Scan for the cell matching the given text and deliver its (x, y) coordinate at center. 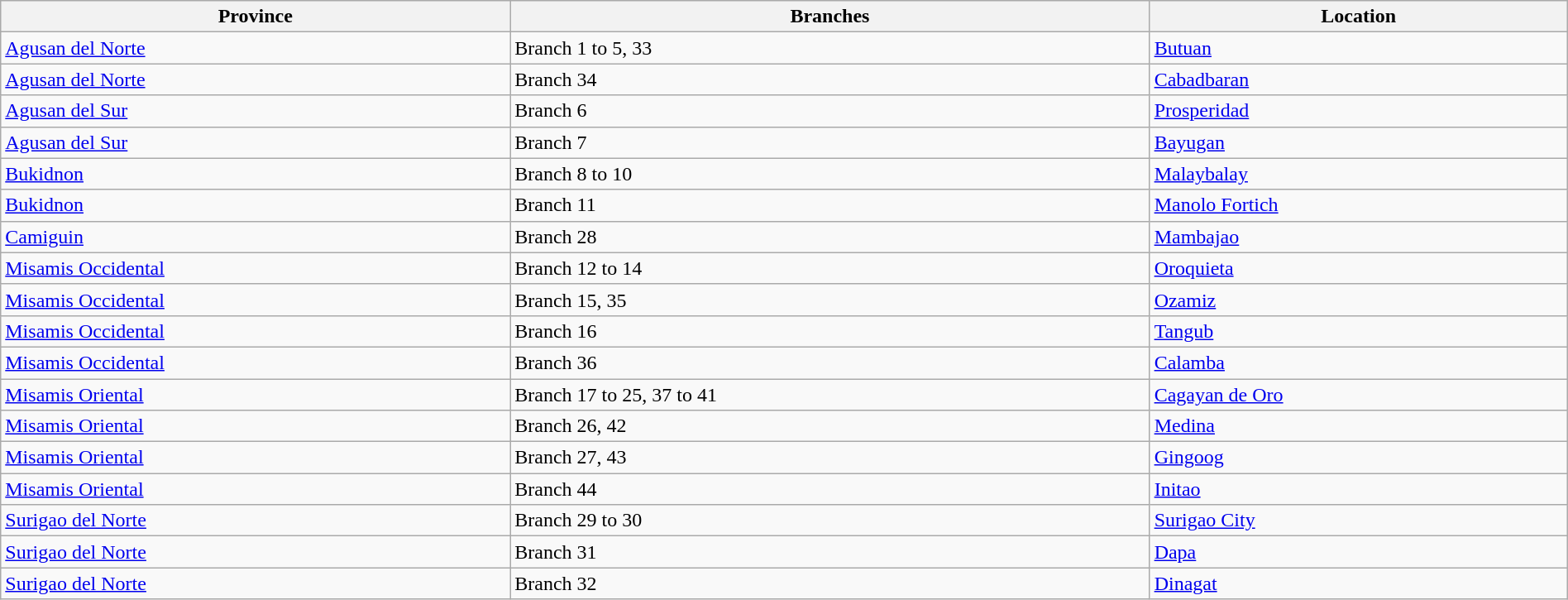
Surigao City (1358, 521)
Branch 26, 42 (830, 426)
Branch 34 (830, 79)
Branch 29 to 30 (830, 521)
Branch 16 (830, 331)
Branch 12 to 14 (830, 268)
Butuan (1358, 48)
Branch 6 (830, 111)
Oroquieta (1358, 268)
Branches (830, 17)
Branch 36 (830, 362)
Manolo Fortich (1358, 205)
Branch 44 (830, 489)
Branch 11 (830, 205)
Branch 28 (830, 237)
Branch 17 to 25, 37 to 41 (830, 395)
Branch 31 (830, 552)
Dapa (1358, 552)
Branch 32 (830, 583)
Branch 8 to 10 (830, 174)
Mambajao (1358, 237)
Malaybalay (1358, 174)
Gingoog (1358, 458)
Branch 7 (830, 142)
Branch 1 to 5, 33 (830, 48)
Ozamiz (1358, 300)
Branch 27, 43 (830, 458)
Initao (1358, 489)
Calamba (1358, 362)
Dinagat (1358, 583)
Location (1358, 17)
Prosperidad (1358, 111)
Camiguin (256, 237)
Tangub (1358, 331)
Branch 15, 35 (830, 300)
Cabadbaran (1358, 79)
Province (256, 17)
Cagayan de Oro (1358, 395)
Bayugan (1358, 142)
Medina (1358, 426)
